Provide the [x, y] coordinate of the cell's center where the given text is located.  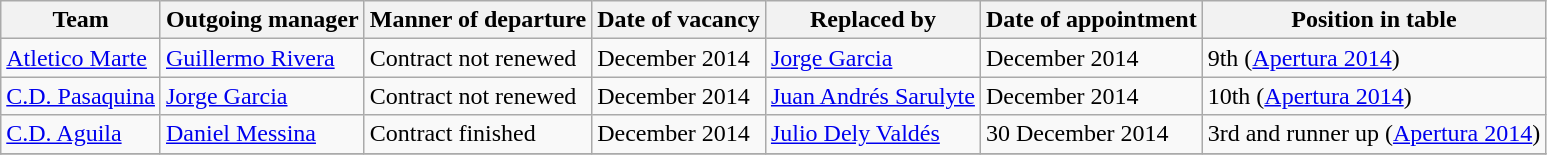
Position in table [1374, 20]
10th (Apertura 2014) [1374, 96]
Juan Andrés Sarulyte [872, 96]
Outgoing manager [262, 20]
9th (Apertura 2014) [1374, 58]
Atletico Marte [81, 58]
Contract finished [478, 134]
Daniel Messina [262, 134]
Replaced by [872, 20]
Julio Dely Valdés [872, 134]
Date of vacancy [679, 20]
Date of appointment [1091, 20]
Guillermo Rivera [262, 58]
C.D. Aguila [81, 134]
Team [81, 20]
C.D. Pasaquina [81, 96]
3rd and runner up (Apertura 2014) [1374, 134]
30 December 2014 [1091, 134]
Manner of departure [478, 20]
